Capture the cell that displays the provided text and extract its (X, Y) central coordinate. 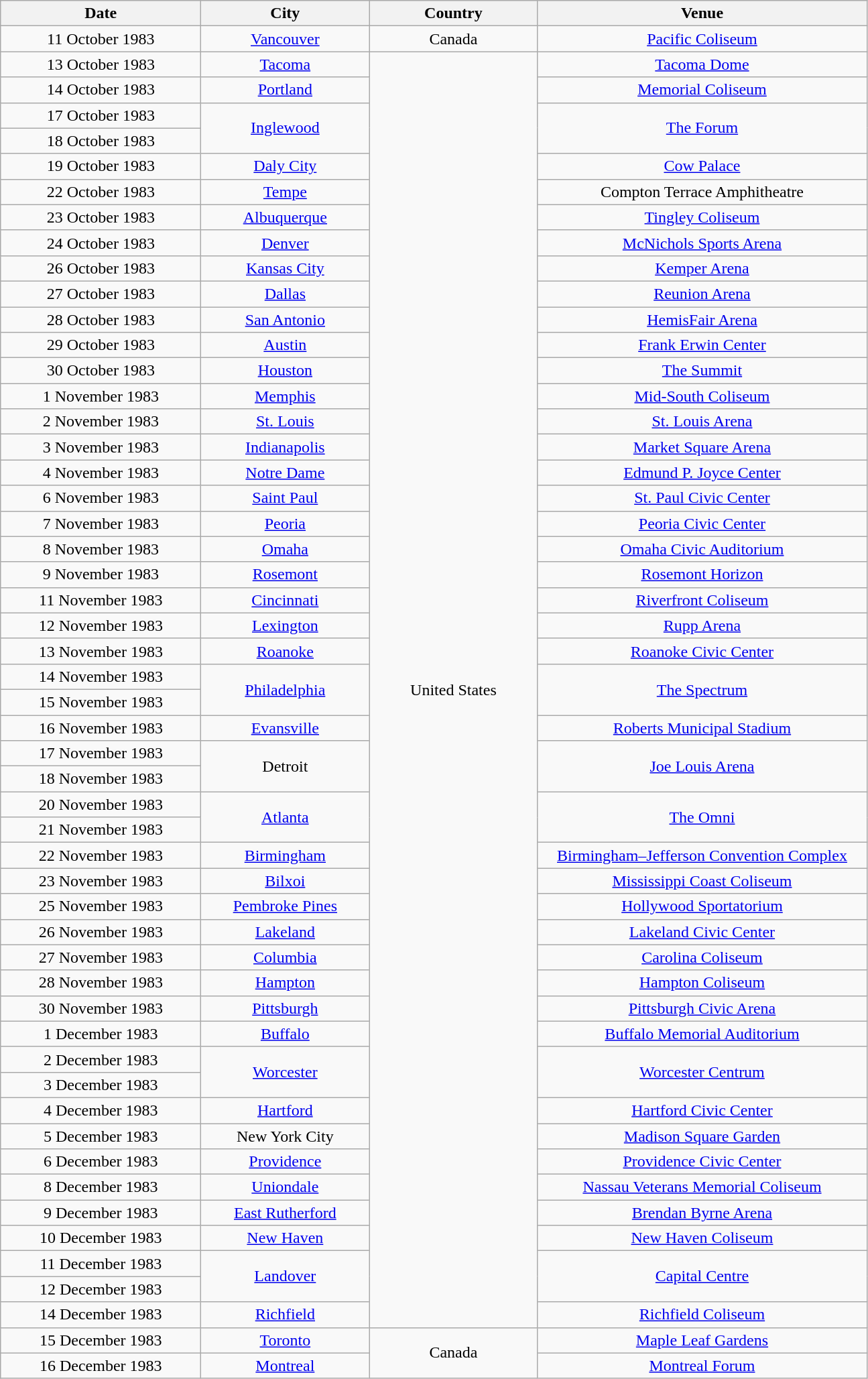
13 November 1983 (101, 651)
St. Louis (286, 422)
8 November 1983 (101, 549)
Capital Centre (702, 1276)
10 December 1983 (101, 1238)
Riverfront Coliseum (702, 600)
Cincinnati (286, 600)
Omaha (286, 549)
26 November 1983 (101, 932)
Birmingham (286, 855)
Hampton Coliseum (702, 983)
22 October 1983 (101, 192)
HemisFair Arena (702, 320)
Frank Erwin Center (702, 345)
Worcester Centrum (702, 1072)
Roanoke (286, 651)
20 November 1983 (101, 804)
16 November 1983 (101, 727)
Cow Palace (702, 166)
Daly City (286, 166)
St. Paul Civic Center (702, 498)
14 December 1983 (101, 1315)
McNichols Sports Arena (702, 243)
4 November 1983 (101, 473)
Birmingham–Jefferson Convention Complex (702, 855)
Montreal Forum (702, 1366)
30 November 1983 (101, 1008)
27 November 1983 (101, 957)
Lakeland Civic Center (702, 932)
Peoria (286, 524)
Bilxoi (286, 881)
12 December 1983 (101, 1289)
Providence (286, 1162)
Maple Leaf Gardens (702, 1340)
Date (101, 13)
3 November 1983 (101, 447)
Indianapolis (286, 447)
Saint Paul (286, 498)
23 October 1983 (101, 217)
Hartford Civic Center (702, 1110)
Reunion Arena (702, 294)
11 November 1983 (101, 600)
The Summit (702, 371)
9 December 1983 (101, 1213)
6 November 1983 (101, 498)
United States (453, 689)
Nassau Veterans Memorial Coliseum (702, 1187)
Omaha Civic Auditorium (702, 549)
Buffalo (286, 1034)
29 October 1983 (101, 345)
Carolina Coliseum (702, 957)
San Antonio (286, 320)
Kemper Arena (702, 268)
Country (453, 13)
The Omni (702, 817)
24 October 1983 (101, 243)
Uniondale (286, 1187)
Compton Terrace Amphitheatre (702, 192)
Dallas (286, 294)
3 December 1983 (101, 1085)
Buffalo Memorial Auditorium (702, 1034)
Pembroke Pines (286, 906)
11 December 1983 (101, 1264)
Atlanta (286, 817)
Venue (702, 13)
Memphis (286, 396)
Madison Square Garden (702, 1136)
Rosemont Horizon (702, 575)
17 October 1983 (101, 115)
Portland (286, 90)
Memorial Coliseum (702, 90)
28 November 1983 (101, 983)
22 November 1983 (101, 855)
Columbia (286, 957)
19 October 1983 (101, 166)
28 October 1983 (101, 320)
Lakeland (286, 932)
Pittsburgh (286, 1008)
16 December 1983 (101, 1366)
Worcester (286, 1072)
Richfield Coliseum (702, 1315)
The Forum (702, 128)
Tingley Coliseum (702, 217)
18 October 1983 (101, 141)
Market Square Arena (702, 447)
9 November 1983 (101, 575)
18 November 1983 (101, 779)
Roberts Municipal Stadium (702, 727)
5 December 1983 (101, 1136)
Lexington (286, 625)
Joe Louis Arena (702, 766)
Mid-South Coliseum (702, 396)
Peoria Civic Center (702, 524)
Hartford (286, 1110)
Denver (286, 243)
Vancouver (286, 39)
Pacific Coliseum (702, 39)
7 November 1983 (101, 524)
2 November 1983 (101, 422)
17 November 1983 (101, 754)
Tacoma Dome (702, 64)
Richfield (286, 1315)
1 November 1983 (101, 396)
15 December 1983 (101, 1340)
East Rutherford (286, 1213)
Notre Dame (286, 473)
30 October 1983 (101, 371)
Rosemont (286, 575)
Detroit (286, 766)
13 October 1983 (101, 64)
6 December 1983 (101, 1162)
21 November 1983 (101, 830)
Houston (286, 371)
Philadelphia (286, 689)
Hollywood Sportatorium (702, 906)
Hampton (286, 983)
St. Louis Arena (702, 422)
New Haven Coliseum (702, 1238)
11 October 1983 (101, 39)
15 November 1983 (101, 702)
New Haven (286, 1238)
Toronto (286, 1340)
Inglewood (286, 128)
Roanoke Civic Center (702, 651)
Evansville (286, 727)
25 November 1983 (101, 906)
12 November 1983 (101, 625)
Edmund P. Joyce Center (702, 473)
Rupp Arena (702, 625)
Montreal (286, 1366)
8 December 1983 (101, 1187)
Mississippi Coast Coliseum (702, 881)
Pittsburgh Civic Arena (702, 1008)
2 December 1983 (101, 1059)
The Spectrum (702, 689)
4 December 1983 (101, 1110)
New York City (286, 1136)
Tacoma (286, 64)
Landover (286, 1276)
1 December 1983 (101, 1034)
Providence Civic Center (702, 1162)
23 November 1983 (101, 881)
Tempe (286, 192)
Austin (286, 345)
14 November 1983 (101, 676)
Albuquerque (286, 217)
26 October 1983 (101, 268)
Brendan Byrne Arena (702, 1213)
27 October 1983 (101, 294)
14 October 1983 (101, 90)
City (286, 13)
Kansas City (286, 268)
